Return the (X, Y) coordinate for the center point of the cell that contains the specified text.  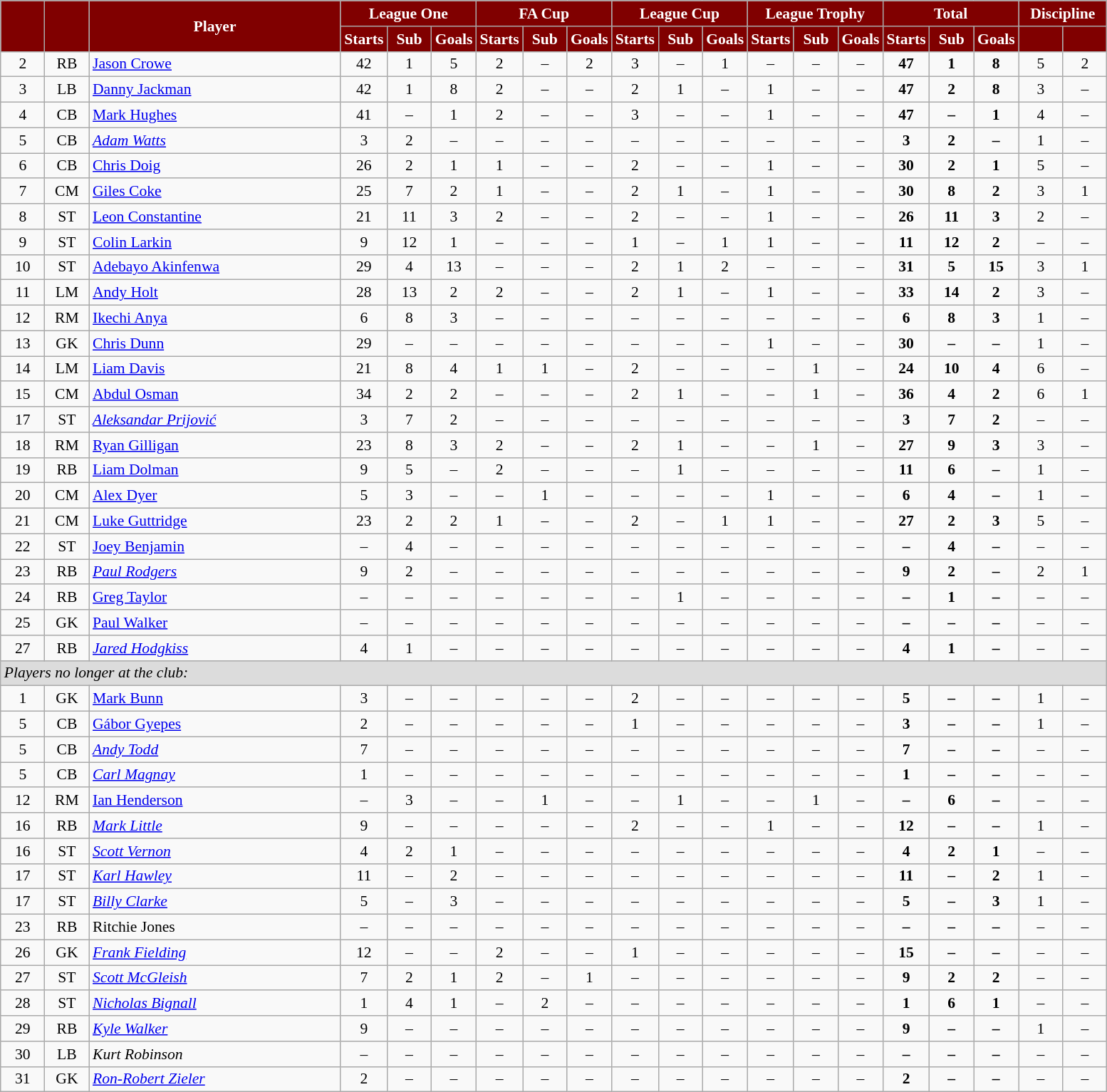
Liam Davis (215, 369)
Alex Dyer (215, 496)
22 (23, 546)
Luke Guttridge (215, 521)
Chris Doig (215, 166)
Giles Coke (215, 192)
Karl Hawley (215, 876)
League Trophy (815, 14)
Kurt Robinson (215, 1054)
Gábor Gyepes (215, 724)
Player (215, 26)
Ritchie Jones (215, 927)
Paul Rodgers (215, 572)
18 (23, 445)
Colin Larkin (215, 242)
Adebayo Akinfenwa (215, 267)
Discipline (1063, 14)
Adam Watts (215, 140)
Liam Dolman (215, 470)
Mark Little (215, 826)
Kyle Walker (215, 1029)
Jared Hodgkiss (215, 648)
Scott Vernon (215, 851)
36 (906, 395)
Frank Fielding (215, 952)
Ryan Gilligan (215, 445)
Ikechi Anya (215, 318)
Total (950, 14)
Ron-Robert Zieler (215, 1079)
League Cup (680, 14)
Paul Walker (215, 623)
Abdul Osman (215, 395)
Leon Constantine (215, 217)
34 (363, 395)
Ian Henderson (215, 801)
Jason Crowe (215, 64)
33 (906, 293)
20 (23, 496)
Nicholas Bignall (215, 1004)
Mark Hughes (215, 115)
Greg Taylor (215, 598)
Aleksandar Prijović (215, 420)
Andy Holt (215, 293)
FA Cup (544, 14)
41 (363, 115)
Andy Todd (215, 749)
Mark Bunn (215, 699)
Scott McGleish (215, 978)
Billy Clarke (215, 902)
19 (23, 470)
Carl Magnay (215, 775)
Danny Jackman (215, 90)
Chris Dunn (215, 343)
League One (408, 14)
Players no longer at the club: (554, 673)
Joey Benjamin (215, 546)
